Search for the cell housing the specified text and yield its (X, Y) center coordinate. 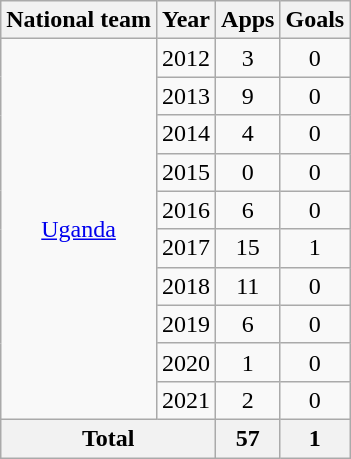
57 (248, 438)
Uganda (79, 230)
Goals (315, 20)
2018 (186, 286)
2021 (186, 400)
2015 (186, 172)
4 (248, 134)
3 (248, 58)
2016 (186, 210)
11 (248, 286)
Year (186, 20)
2017 (186, 248)
2014 (186, 134)
National team (79, 20)
2019 (186, 324)
2012 (186, 58)
Total (108, 438)
2020 (186, 362)
15 (248, 248)
2 (248, 400)
9 (248, 96)
Apps (248, 20)
2013 (186, 96)
